Return the (x, y) coordinate for the center point of the cell that contains the specified text.  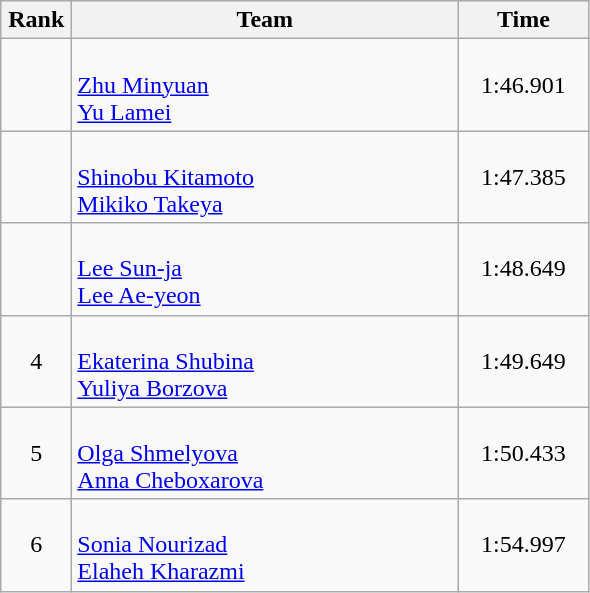
1:49.649 (524, 361)
Sonia NourizadElaheh Kharazmi (265, 545)
5 (36, 453)
Ekaterina ShubinaYuliya Borzova (265, 361)
1:54.997 (524, 545)
Lee Sun-jaLee Ae-yeon (265, 269)
1:47.385 (524, 177)
Rank (36, 20)
1:46.901 (524, 85)
Time (524, 20)
Olga ShmelyovaAnna Cheboxarova (265, 453)
1:50.433 (524, 453)
Shinobu KitamotoMikiko Takeya (265, 177)
Team (265, 20)
1:48.649 (524, 269)
6 (36, 545)
Zhu MinyuanYu Lamei (265, 85)
4 (36, 361)
